Return the [x, y] coordinate for the center point of the cell that contains the specified text.  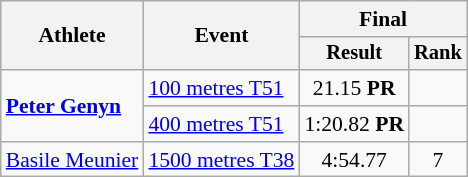
Peter Genyn [72, 106]
Athlete [72, 36]
Rank [438, 54]
100 metres T51 [221, 88]
Event [221, 36]
400 metres T51 [221, 124]
Result [354, 54]
1:20.82 PR [354, 124]
Final [382, 19]
21.15 PR [354, 88]
